Provide the (X, Y) coordinate of the cell's center where the given text is located.  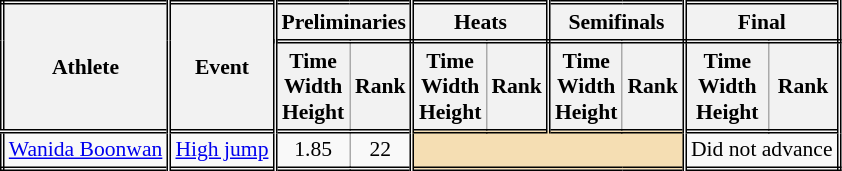
Athlete (86, 67)
22 (382, 150)
Semifinals (616, 22)
Wanida Boonwan (86, 150)
High jump (222, 150)
Event (222, 67)
1.85 (312, 150)
Preliminaries (344, 22)
Did not advance (762, 150)
Final (762, 22)
Heats (480, 22)
